From the cell containing the given text, extract its center point as (X, Y) coordinate. 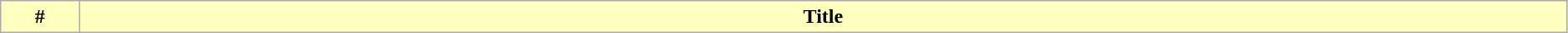
# (40, 17)
Title (824, 17)
